From the cell containing the given text, extract its center point as (x, y) coordinate. 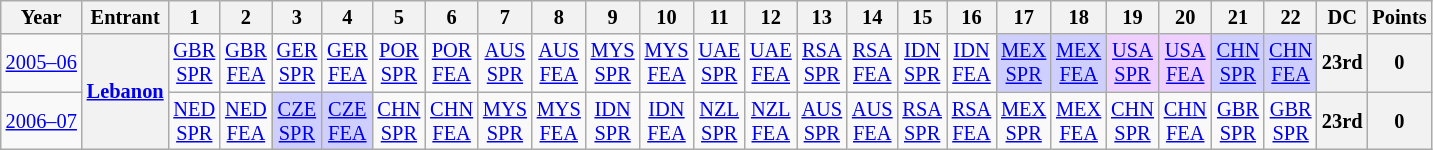
21 (1238, 17)
CZEFEA (347, 121)
2 (246, 17)
18 (1078, 17)
Entrant (126, 17)
9 (613, 17)
GERSPR (297, 63)
GERFEA (347, 63)
PORFEA (452, 63)
22 (1290, 17)
2005–06 (42, 63)
NEDSPR (194, 121)
7 (505, 17)
3 (297, 17)
USAFEA (1186, 63)
15 (922, 17)
17 (1024, 17)
NZLSPR (719, 121)
CZESPR (297, 121)
UAEFEA (771, 63)
4 (347, 17)
20 (1186, 17)
14 (872, 17)
5 (400, 17)
Points (1399, 17)
11 (719, 17)
NEDFEA (246, 121)
6 (452, 17)
10 (667, 17)
16 (972, 17)
2006–07 (42, 121)
Year (42, 17)
12 (771, 17)
Lebanon (126, 92)
UAESPR (719, 63)
USASPR (1132, 63)
NZLFEA (771, 121)
PORSPR (400, 63)
19 (1132, 17)
8 (559, 17)
DC (1342, 17)
13 (822, 17)
GBRFEA (246, 63)
1 (194, 17)
